Return [x, y] of the center of cell containing provided text 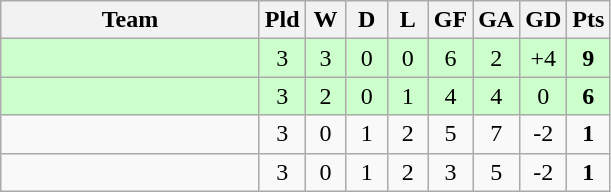
Pld [282, 20]
Pts [588, 20]
9 [588, 58]
Team [130, 20]
+4 [544, 58]
GA [496, 20]
GD [544, 20]
W [326, 20]
7 [496, 134]
L [408, 20]
D [366, 20]
GF [450, 20]
